Output the [X, Y] coordinate of the center of the cell containing the given text.  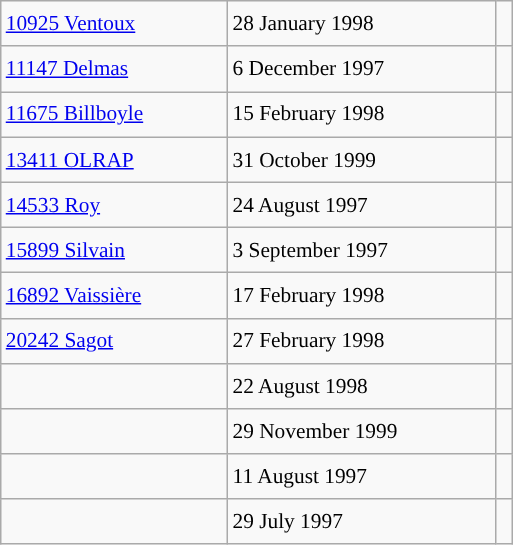
24 August 1997 [362, 204]
29 July 1997 [362, 522]
11 August 1997 [362, 476]
20242 Sagot [114, 340]
31 October 1999 [362, 160]
3 September 1997 [362, 250]
29 November 1999 [362, 432]
14533 Roy [114, 204]
28 January 1998 [362, 24]
13411 OLRAP [114, 160]
17 February 1998 [362, 296]
16892 Vaissière [114, 296]
15899 Silvain [114, 250]
22 August 1998 [362, 386]
15 February 1998 [362, 114]
27 February 1998 [362, 340]
11675 Billboyle [114, 114]
6 December 1997 [362, 68]
10925 Ventoux [114, 24]
11147 Delmas [114, 68]
